Search for the cell housing the specified text and yield its [x, y] center coordinate. 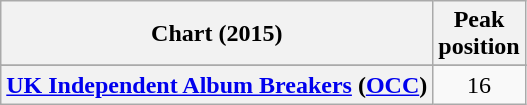
UK Independent Album Breakers (OCC) [217, 85]
Chart (2015) [217, 34]
16 [479, 85]
Peakposition [479, 34]
